Determine the [x, y] coordinate at the center of the cell enclosing the given text.  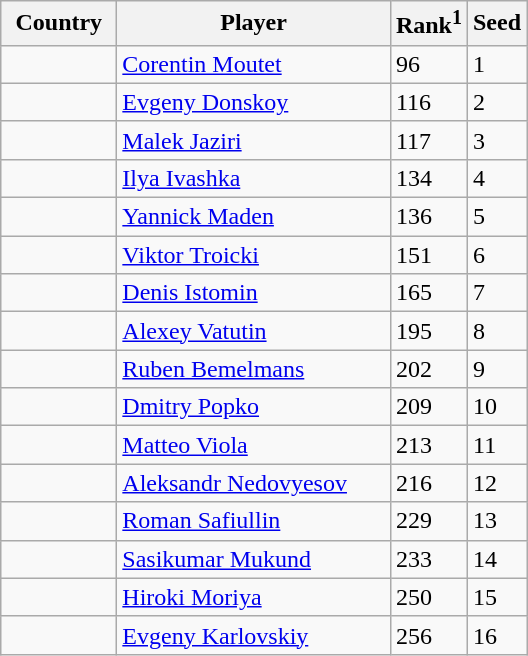
202 [428, 369]
Viktor Troicki [254, 255]
8 [496, 331]
Country [59, 24]
Ruben Bemelmans [254, 369]
209 [428, 407]
256 [428, 635]
Alexey Vatutin [254, 331]
213 [428, 445]
6 [496, 255]
Evgeny Karlovskiy [254, 635]
15 [496, 597]
151 [428, 255]
250 [428, 597]
12 [496, 483]
134 [428, 178]
14 [496, 559]
Seed [496, 24]
9 [496, 369]
Yannick Maden [254, 217]
Dmitry Popko [254, 407]
96 [428, 64]
Matteo Viola [254, 445]
Roman Safiullin [254, 521]
13 [496, 521]
136 [428, 217]
Player [254, 24]
Denis Istomin [254, 293]
11 [496, 445]
216 [428, 483]
165 [428, 293]
16 [496, 635]
229 [428, 521]
Corentin Moutet [254, 64]
Ilya Ivashka [254, 178]
10 [496, 407]
1 [496, 64]
Aleksandr Nedovyesov [254, 483]
Sasikumar Mukund [254, 559]
3 [496, 140]
Rank1 [428, 24]
4 [496, 178]
195 [428, 331]
Hiroki Moriya [254, 597]
2 [496, 102]
Malek Jaziri [254, 140]
Evgeny Donskoy [254, 102]
233 [428, 559]
116 [428, 102]
5 [496, 217]
117 [428, 140]
7 [496, 293]
